Scan for the cell matching the given text and deliver its [X, Y] coordinate at center. 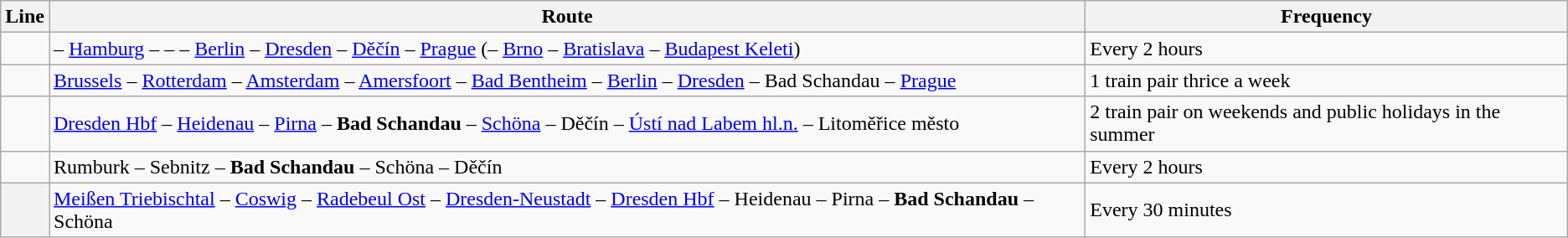
Meißen Triebischtal – Coswig – Radebeul Ost – Dresden-Neustadt – Dresden Hbf – Heidenau – Pirna – Bad Schandau – Schöna [566, 210]
Frequency [1327, 17]
1 train pair thrice a week [1327, 80]
2 train pair on weekends and public holidays in the summer [1327, 124]
Route [566, 17]
– Hamburg – – – Berlin – Dresden – Děčín – Prague (– Brno – Bratislava – Budapest Keleti) [566, 49]
Dresden Hbf – Heidenau – Pirna – Bad Schandau – Schöna – Děčín – Ústí nad Labem hl.n. – Litoměřice město [566, 124]
Every 30 minutes [1327, 210]
Brussels – Rotterdam – Amsterdam – Amersfoort – Bad Bentheim – Berlin – Dresden – Bad Schandau – Prague [566, 80]
Line [25, 17]
Rumburk – Sebnitz – Bad Schandau – Schöna – Děčín [566, 167]
